Search for the cell housing the specified text and yield its [x, y] center coordinate. 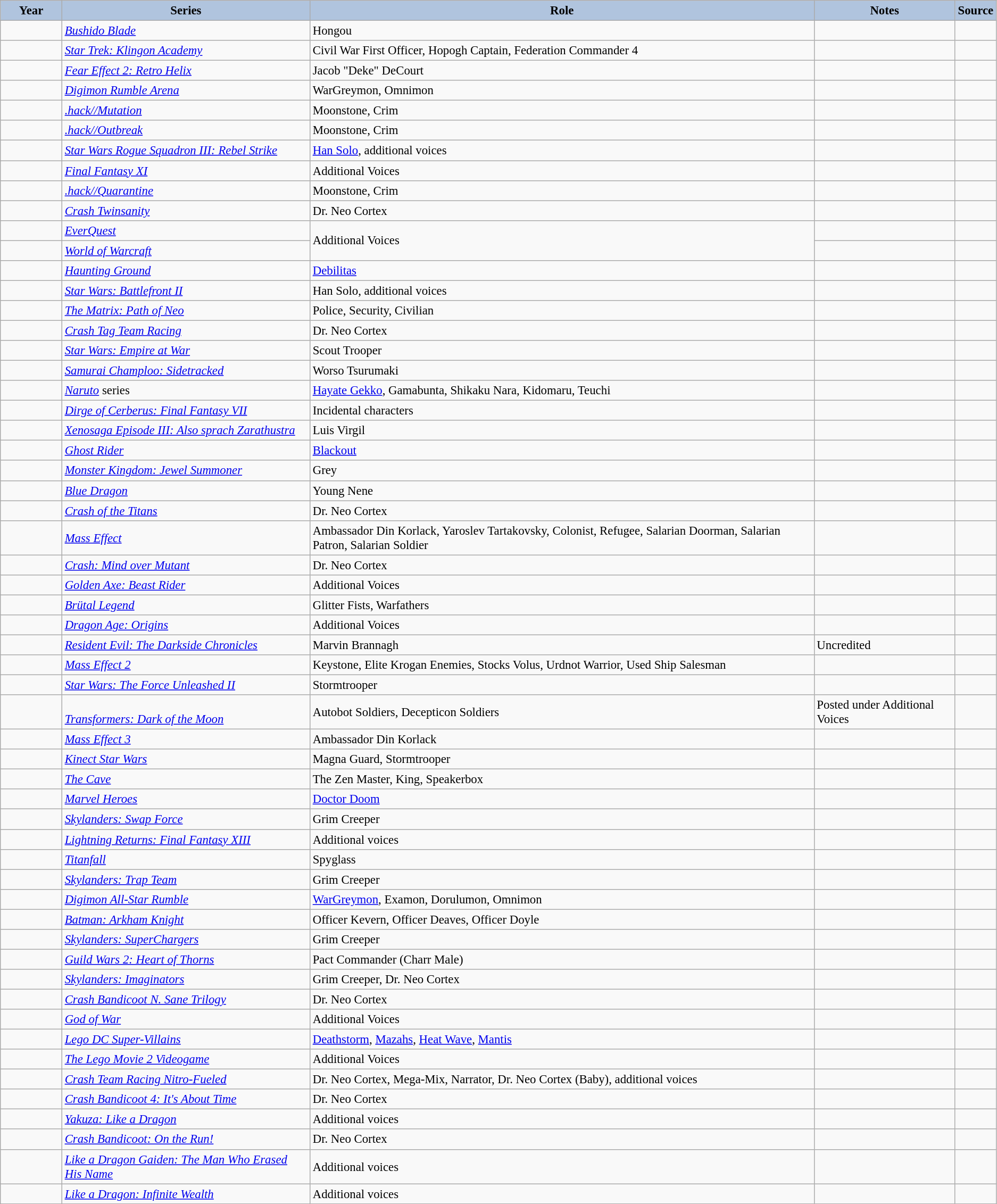
Ambassador Din Korlack [562, 740]
The Matrix: Path of Neo [186, 311]
EverQuest [186, 230]
.hack//Mutation [186, 111]
Keystone, Elite Krogan Enemies, Stocks Volus, Urdnot Warrior, Used Ship Salesman [562, 665]
World of Warcraft [186, 251]
Skylanders: Imaginators [186, 979]
Dr. Neo Cortex, Mega-Mix, Narrator, Dr. Neo Cortex (Baby), additional voices [562, 1080]
Haunting Ground [186, 271]
Blue Dragon [186, 491]
Blackout [562, 451]
Spyglass [562, 859]
Mass Effect [186, 537]
Uncredited [884, 645]
Batman: Arkham Knight [186, 919]
Titanfall [186, 859]
Guild Wars 2: Heart of Thorns [186, 959]
Lego DC Super-Villains [186, 1040]
Jacob "Deke" DeCourt [562, 71]
Digimon All-Star Rumble [186, 899]
Pact Commander (Charr Male) [562, 959]
Skylanders: Trap Team [186, 879]
Star Trek: Klingon Academy [186, 51]
Fear Effect 2: Retro Helix [186, 71]
Xenosaga Episode III: Also sprach Zarathustra [186, 430]
WarGreymon, Omnimon [562, 90]
Dragon Age: Origins [186, 625]
Crash Team Racing Nitro-Fueled [186, 1080]
Officer Kevern, Officer Deaves, Officer Doyle [562, 919]
Hongou [562, 31]
Lightning Returns: Final Fantasy XIII [186, 840]
Bushido Blade [186, 31]
Final Fantasy XI [186, 171]
Star Wars Rogue Squadron III: Rebel Strike [186, 151]
Deathstorm, Mazahs, Heat Wave, Mantis [562, 1040]
Civil War First Officer, Hopogh Captain, Federation Commander 4 [562, 51]
Worso Tsurumaki [562, 371]
Crash Tag Team Racing [186, 330]
Posted under Additional Voices [884, 712]
Star Wars: The Force Unleashed II [186, 685]
Grim Creeper, Dr. Neo Cortex [562, 979]
Golden Axe: Beast Rider [186, 585]
Incidental characters [562, 411]
Grey [562, 471]
WarGreymon, Examon, Dorulumon, Omnimon [562, 899]
Digimon Rumble Arena [186, 90]
Star Wars: Battlefront II [186, 290]
The Cave [186, 779]
Young Nene [562, 491]
Skylanders: Swap Force [186, 819]
Crash Bandicoot N. Sane Trilogy [186, 999]
Monster Kingdom: Jewel Summoner [186, 471]
.hack//Outbreak [186, 130]
Crash Bandicoot 4: It's About Time [186, 1099]
Doctor Doom [562, 800]
Star Wars: Empire at War [186, 351]
The Zen Master, King, Speakerbox [562, 779]
Ambassador Din Korlack, Yaroslev Tartakovsky, Colonist, Refugee, Salarian Doorman, Salarian Patron, Salarian Soldier [562, 537]
Scout Trooper [562, 351]
Resident Evil: The Darkside Chronicles [186, 645]
Crash Twinsanity [186, 211]
Crash Bandicoot: On the Run! [186, 1140]
Marvin Brannagh [562, 645]
Role [562, 11]
Samurai Champloo: Sidetracked [186, 371]
Series [186, 11]
The Lego Movie 2 Videogame [186, 1059]
Transformers: Dark of the Moon [186, 712]
Luis Virgil [562, 430]
Naruto series [186, 391]
Ghost Rider [186, 451]
Glitter Fists, Warfathers [562, 605]
Brütal Legend [186, 605]
.hack//Quarantine [186, 190]
Notes [884, 11]
Autobot Soldiers, Decepticon Soldiers [562, 712]
Mass Effect 3 [186, 740]
Year [31, 11]
Like a Dragon Gaiden: The Man Who Erased His Name [186, 1166]
Marvel Heroes [186, 800]
Source [976, 11]
Skylanders: SuperChargers [186, 940]
Magna Guard, Stormtrooper [562, 759]
Crash: Mind over Mutant [186, 565]
Hayate Gekko, Gamabunta, Shikaku Nara, Kidomaru, Teuchi [562, 391]
Stormtrooper [562, 685]
Crash of the Titans [186, 511]
God of War [186, 1019]
Police, Security, Civilian [562, 311]
Like a Dragon: Infinite Wealth [186, 1194]
Kinect Star Wars [186, 759]
Yakuza: Like a Dragon [186, 1119]
Debilitas [562, 271]
Mass Effect 2 [186, 665]
Dirge of Cerberus: Final Fantasy VII [186, 411]
